From the cell containing the given text, extract its center point as (x, y) coordinate. 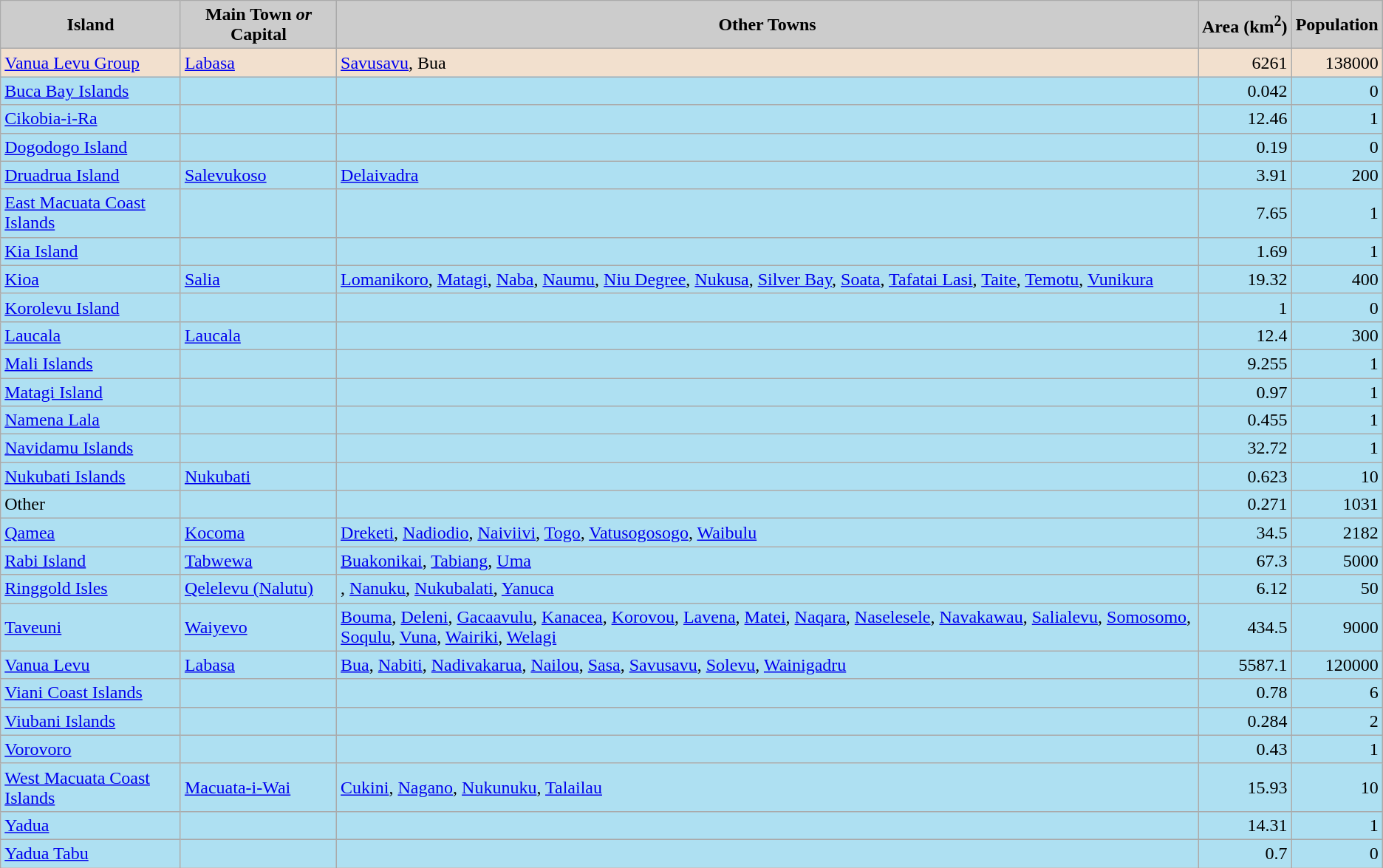
Taveuni (91, 626)
0.271 (1246, 505)
138000 (1337, 63)
12.4 (1246, 335)
Dogodogo Island (91, 147)
Matagi Island (91, 392)
Macuata-i-Wai (259, 787)
Kioa (91, 279)
Vorovoro (91, 749)
67.3 (1246, 561)
Viani Coast Islands (91, 693)
Buca Bay Islands (91, 91)
200 (1337, 175)
Vanua Levu Group (91, 63)
0.7 (1246, 853)
0.455 (1246, 420)
12.46 (1246, 119)
0.43 (1246, 749)
Yadua (91, 825)
Tabwewa (259, 561)
19.32 (1246, 279)
Buakonikai, Tabiang, Uma (768, 561)
1031 (1337, 505)
32.72 (1246, 448)
Population (1337, 25)
0.284 (1246, 721)
Yadua Tabu (91, 853)
Savusavu, Bua (768, 63)
Vanua Levu (91, 665)
14.31 (1246, 825)
Rabi Island (91, 561)
15.93 (1246, 787)
50 (1337, 589)
Bua, Nabiti, Nadivakarua, Nailou, Sasa, Savusavu, Solevu, Wainigadru (768, 665)
6.12 (1246, 589)
0.97 (1246, 392)
5587.1 (1246, 665)
0.78 (1246, 693)
6261 (1246, 63)
Cukini, Nagano, Nukunuku, Talailau (768, 787)
Salevukoso (259, 175)
34.5 (1246, 533)
Dreketi, Nadiodio, Naiviivi, Togo, Vatusogosogo, Waibulu (768, 533)
Main Town or Capital (259, 25)
120000 (1337, 665)
Island (91, 25)
Other (91, 505)
Bouma, Deleni, Gacaavulu, Kanacea, Korovou, Lavena, Matei, Naqara, Naselesele, Navakawau, Salialevu, Somosomo, Soqulu, Vuna, Wairiki, Welagi (768, 626)
Area (km2) (1246, 25)
Qelelevu (Nalutu) (259, 589)
Lomanikoro, Matagi, Naba, Naumu, Niu Degree, Nukusa, Silver Bay, Soata, Tafatai Lasi, Taite, Temotu, Vunikura (768, 279)
Other Towns (768, 25)
Viubani Islands (91, 721)
Waiyevo (259, 626)
Delaivadra (768, 175)
Salia (259, 279)
400 (1337, 279)
Namena Lala (91, 420)
Druadrua Island (91, 175)
0.19 (1246, 147)
2 (1337, 721)
1.69 (1246, 251)
West Macuata Coast Islands (91, 787)
Ringgold Isles (91, 589)
Nukubati Islands (91, 476)
Cikobia-i-Ra (91, 119)
Mali Islands (91, 363)
Qamea (91, 533)
300 (1337, 335)
2182 (1337, 533)
Korolevu Island (91, 307)
5000 (1337, 561)
Nukubati (259, 476)
, Nanuku, Nukubalati, Yanuca (768, 589)
9.255 (1246, 363)
Kia Island (91, 251)
0.623 (1246, 476)
0.042 (1246, 91)
434.5 (1246, 626)
3.91 (1246, 175)
9000 (1337, 626)
Navidamu Islands (91, 448)
6 (1337, 693)
7.65 (1246, 213)
East Macuata Coast Islands (91, 213)
Kocoma (259, 533)
